Scan for the cell matching the given text and deliver its [X, Y] coordinate at center. 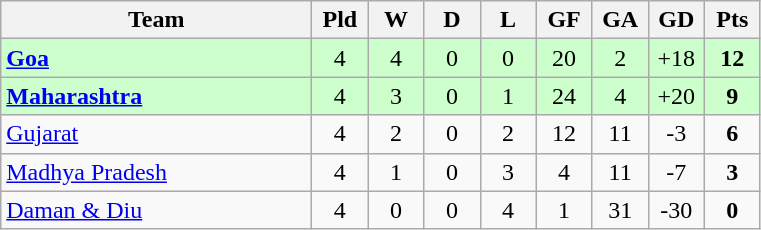
GD [676, 20]
24 [564, 96]
Pts [732, 20]
Gujarat [156, 134]
6 [732, 134]
Goa [156, 58]
9 [732, 96]
20 [564, 58]
-30 [676, 210]
Maharashtra [156, 96]
31 [620, 210]
Team [156, 20]
Daman & Diu [156, 210]
+20 [676, 96]
Pld [340, 20]
+18 [676, 58]
GF [564, 20]
D [452, 20]
L [508, 20]
Madhya Pradesh [156, 172]
-3 [676, 134]
-7 [676, 172]
W [396, 20]
GA [620, 20]
